Return the (X, Y) coordinate for the center point of the cell that contains the specified text.  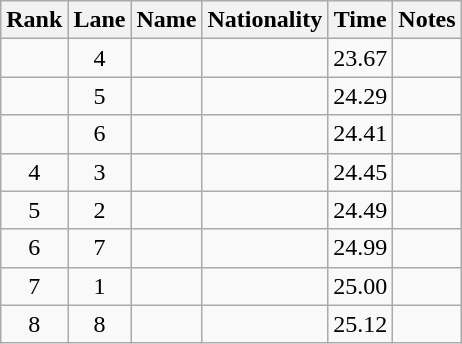
24.49 (360, 210)
24.41 (360, 134)
23.67 (360, 58)
Notes (427, 20)
Time (360, 20)
Name (166, 20)
3 (100, 172)
Lane (100, 20)
1 (100, 286)
24.45 (360, 172)
24.29 (360, 96)
25.00 (360, 286)
2 (100, 210)
Nationality (265, 20)
24.99 (360, 248)
25.12 (360, 324)
Rank (34, 20)
